Find where the given text appears and provide that cell's center as (x, y) coordinate. 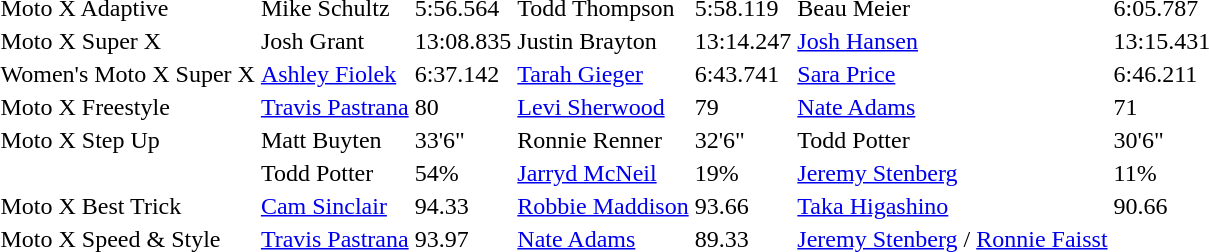
Josh Grant (334, 41)
33'6" (463, 140)
13:14.247 (743, 41)
Cam Sinclair (334, 206)
Ronnie Renner (603, 140)
93.66 (743, 206)
13:08.835 (463, 41)
19% (743, 173)
32'6" (743, 140)
Nate Adams (952, 107)
6:43.741 (743, 74)
Matt Buyten (334, 140)
79 (743, 107)
Ashley Fiolek (334, 74)
Tarah Gieger (603, 74)
80 (463, 107)
Justin Brayton (603, 41)
Levi Sherwood (603, 107)
Jeremy Stenberg (952, 173)
94.33 (463, 206)
54% (463, 173)
6:37.142 (463, 74)
Robbie Maddison (603, 206)
Travis Pastrana (334, 107)
Taka Higashino (952, 206)
Sara Price (952, 74)
Josh Hansen (952, 41)
Jarryd McNeil (603, 173)
